Extract the (X, Y) coordinate from the center of the cell holding the provided text.  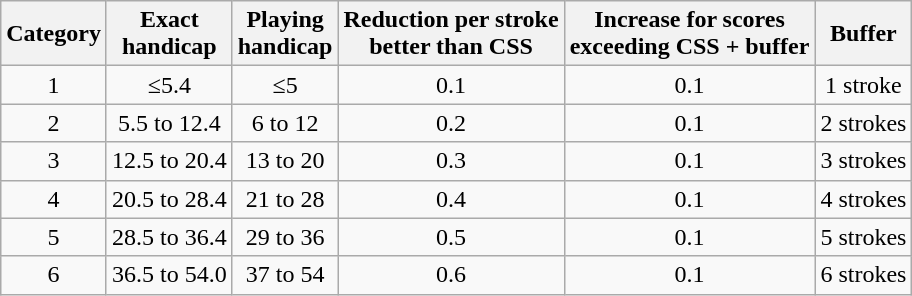
2 strokes (864, 123)
29 to 36 (285, 237)
6 (54, 275)
5 (54, 237)
Exacthandicap (169, 34)
Increase for scoresexceeding CSS + buffer (690, 34)
Category (54, 34)
28.5 to 36.4 (169, 237)
Playinghandicap (285, 34)
4 (54, 199)
36.5 to 54.0 (169, 275)
3 (54, 161)
21 to 28 (285, 199)
0.6 (451, 275)
Reduction per strokebetter than CSS (451, 34)
13 to 20 (285, 161)
5 strokes (864, 237)
5.5 to 12.4 (169, 123)
12.5 to 20.4 (169, 161)
2 (54, 123)
4 strokes (864, 199)
6 strokes (864, 275)
Buffer (864, 34)
≤5.4 (169, 85)
0.4 (451, 199)
0.2 (451, 123)
0.3 (451, 161)
≤5 (285, 85)
3 strokes (864, 161)
1 stroke (864, 85)
0.5 (451, 237)
1 (54, 85)
6 to 12 (285, 123)
37 to 54 (285, 275)
20.5 to 28.4 (169, 199)
